Capture the cell that displays the provided text and extract its (X, Y) central coordinate. 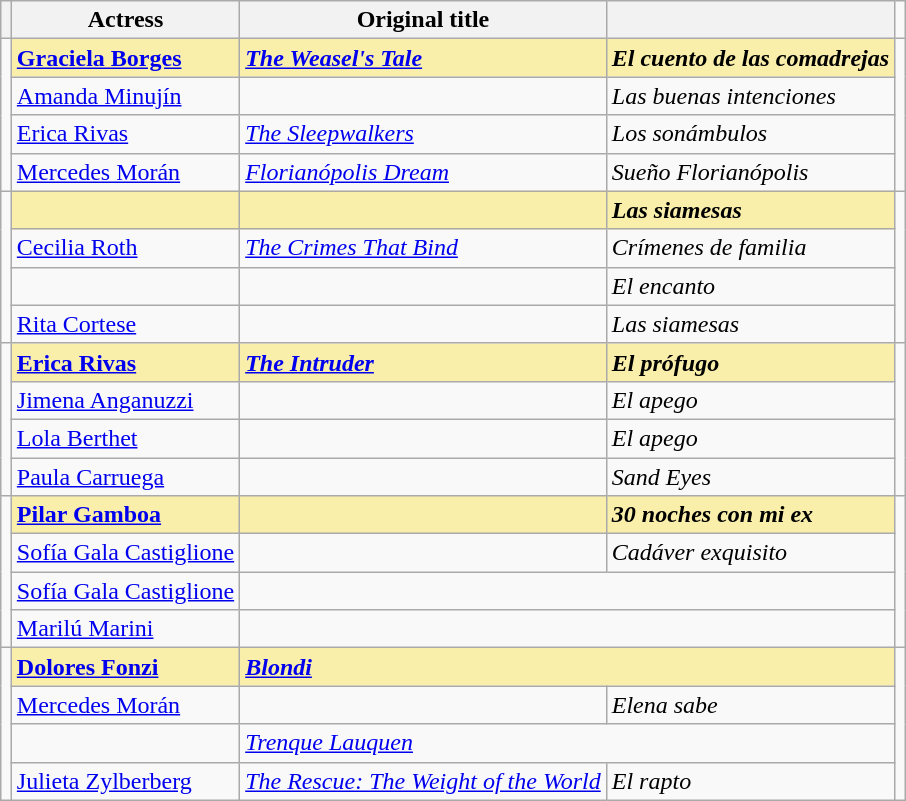
Trenque Lauquen (568, 743)
Marilú Marini (125, 629)
Cecilia Roth (125, 248)
El rapto (750, 781)
Paula Carruega (125, 477)
Amanda Minujín (125, 96)
Julieta Zylberberg (125, 781)
El prófugo (750, 362)
Rita Cortese (125, 324)
Florianópolis Dream (424, 172)
Lola Berthet (125, 438)
The Sleepwalkers (424, 134)
El cuento de las comadrejas (750, 58)
Sand Eyes (750, 477)
Cadáver exquisito (750, 553)
The Intruder (424, 362)
Crímenes de familia (750, 248)
The Weasel's Tale (424, 58)
Elena sabe (750, 705)
Sueño Florianópolis (750, 172)
The Crimes That Bind (424, 248)
30 noches con mi ex (750, 515)
Las buenas intenciones (750, 96)
Original title (424, 20)
Pilar Gamboa (125, 515)
Graciela Borges (125, 58)
El encanto (750, 286)
Jimena Anganuzzi (125, 400)
Dolores Fonzi (125, 667)
The Rescue: The Weight of the World (424, 781)
Los sonámbulos (750, 134)
Blondi (568, 667)
Actress (125, 20)
